Return the (x, y) coordinate for the center point of the cell that contains the specified text.  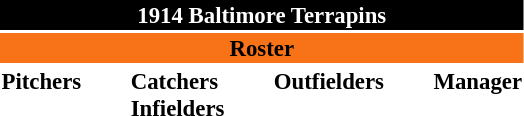
Roster (262, 48)
1914 Baltimore Terrapins (262, 15)
